From the cell containing the given text, extract its center point as (X, Y) coordinate. 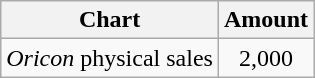
Chart (110, 20)
2,000 (266, 58)
Amount (266, 20)
Oricon physical sales (110, 58)
